Capture the cell that displays the provided text and extract its [x, y] central coordinate. 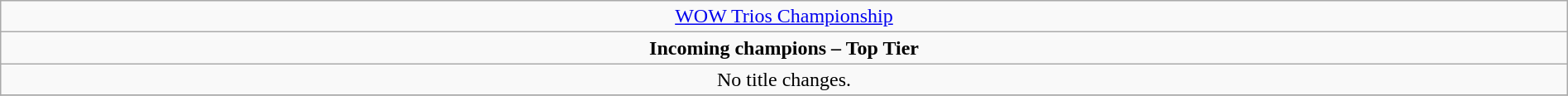
Incoming champions – Top Tier [784, 48]
No title changes. [784, 79]
WOW Trios Championship [784, 17]
